Identify which cell holds the provided text, then report its [x, y] central coordinate. 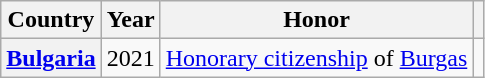
Year [130, 20]
Honor [316, 20]
Honorary citizenship of Burgas [316, 58]
Bulgaria [51, 58]
2021 [130, 58]
Country [51, 20]
